Capture the cell that displays the provided text and extract its [X, Y] central coordinate. 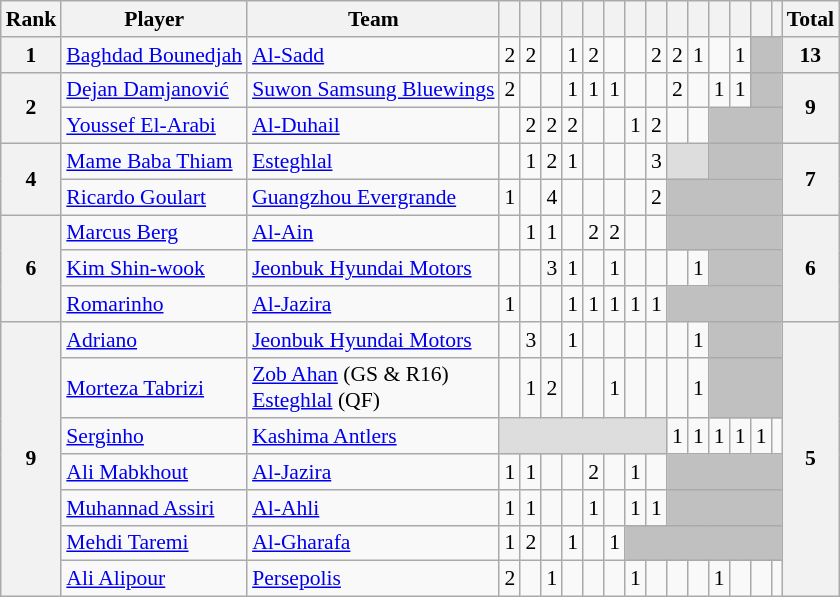
Baghdad Bounedjah [154, 55]
Team [373, 19]
Serginho [154, 437]
Al-Ain [373, 233]
5 [810, 460]
Mehdi Taremi [154, 543]
Esteghlal [373, 162]
Ali Alipour [154, 579]
Al-Gharafa [373, 543]
Rank [32, 19]
Adriano [154, 340]
Kim Shin-wook [154, 269]
Mame Baba Thiam [154, 162]
Suwon Samsung Bluewings [373, 90]
Kashima Antlers [373, 437]
Al-Sadd [373, 55]
Morteza Tabrizi [154, 388]
Ricardo Goulart [154, 197]
Marcus Berg [154, 233]
Player [154, 19]
Total [810, 19]
Muhannad Assiri [154, 508]
Persepolis [373, 579]
Romarinho [154, 304]
Dejan Damjanović [154, 90]
Al-Duhail [373, 126]
Guangzhou Evergrande [373, 197]
Ali Mabkhout [154, 472]
13 [810, 55]
7 [810, 180]
Youssef El-Arabi [154, 126]
Al-Ahli [373, 508]
Zob Ahan (GS & R16) Esteghlal (QF) [373, 388]
